Find where the given text appears and provide that cell's center as (x, y) coordinate. 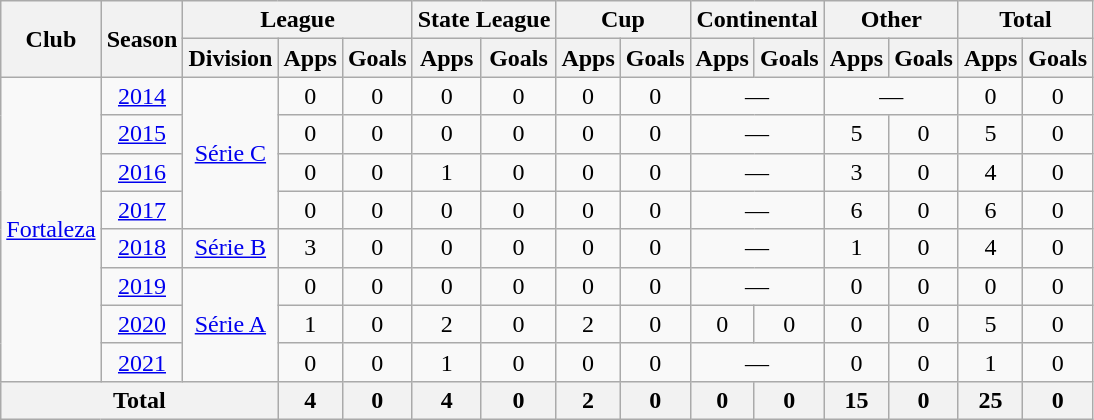
Série B (230, 248)
2019 (142, 286)
Club (51, 39)
Continental (757, 20)
Division (230, 58)
Season (142, 39)
League (298, 20)
15 (856, 400)
State League (484, 20)
2021 (142, 362)
Série C (230, 153)
2020 (142, 324)
2015 (142, 134)
Cup (623, 20)
2017 (142, 210)
2016 (142, 172)
25 (990, 400)
2014 (142, 96)
2018 (142, 248)
Série A (230, 324)
Other (891, 20)
Fortaleza (51, 229)
